Return the [X, Y] coordinate for the center point of the cell that contains the specified text.  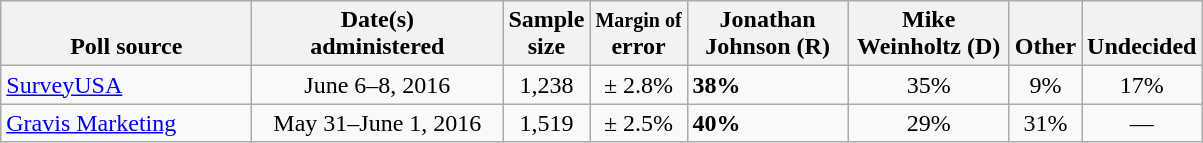
1,519 [546, 123]
JonathanJohnson (R) [768, 34]
31% [1045, 123]
38% [768, 85]
— [1142, 123]
May 31–June 1, 2016 [378, 123]
1,238 [546, 85]
Gravis Marketing [126, 123]
± 2.5% [638, 123]
June 6–8, 2016 [378, 85]
Undecided [1142, 34]
SurveyUSA [126, 85]
35% [928, 85]
Samplesize [546, 34]
Other [1045, 34]
± 2.8% [638, 85]
Poll source [126, 34]
29% [928, 123]
Date(s)administered [378, 34]
MikeWeinholtz (D) [928, 34]
17% [1142, 85]
40% [768, 123]
9% [1045, 85]
Margin oferror [638, 34]
